Provide the (X, Y) coordinate of the cell's center where the given text is located.  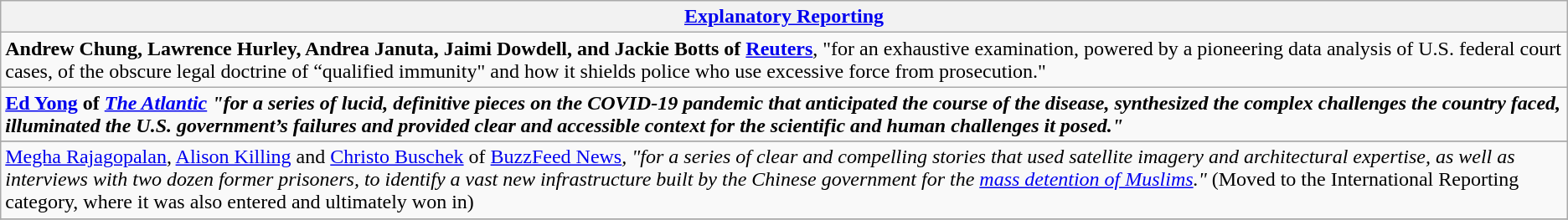
Explanatory Reporting (784, 17)
